Locate the cell with the specified text and output its [X, Y] center coordinate. 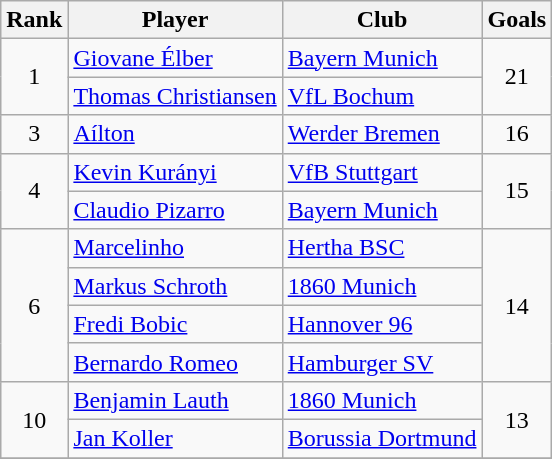
16 [517, 134]
Thomas Christiansen [175, 96]
6 [34, 305]
Markus Schroth [175, 286]
13 [517, 419]
3 [34, 134]
Borussia Dortmund [382, 438]
Kevin Kurányi [175, 172]
Bernardo Romeo [175, 362]
Rank [34, 20]
Aílton [175, 134]
14 [517, 305]
Player [175, 20]
1 [34, 77]
Hamburger SV [382, 362]
Jan Koller [175, 438]
Hertha BSC [382, 248]
Fredi Bobic [175, 324]
Werder Bremen [382, 134]
Claudio Pizarro [175, 210]
21 [517, 77]
Marcelinho [175, 248]
Benjamin Lauth [175, 400]
10 [34, 419]
Hannover 96 [382, 324]
VfB Stuttgart [382, 172]
VfL Bochum [382, 96]
Giovane Élber [175, 58]
Club [382, 20]
4 [34, 191]
15 [517, 191]
Goals [517, 20]
